Return [x, y] of the center of cell containing provided text 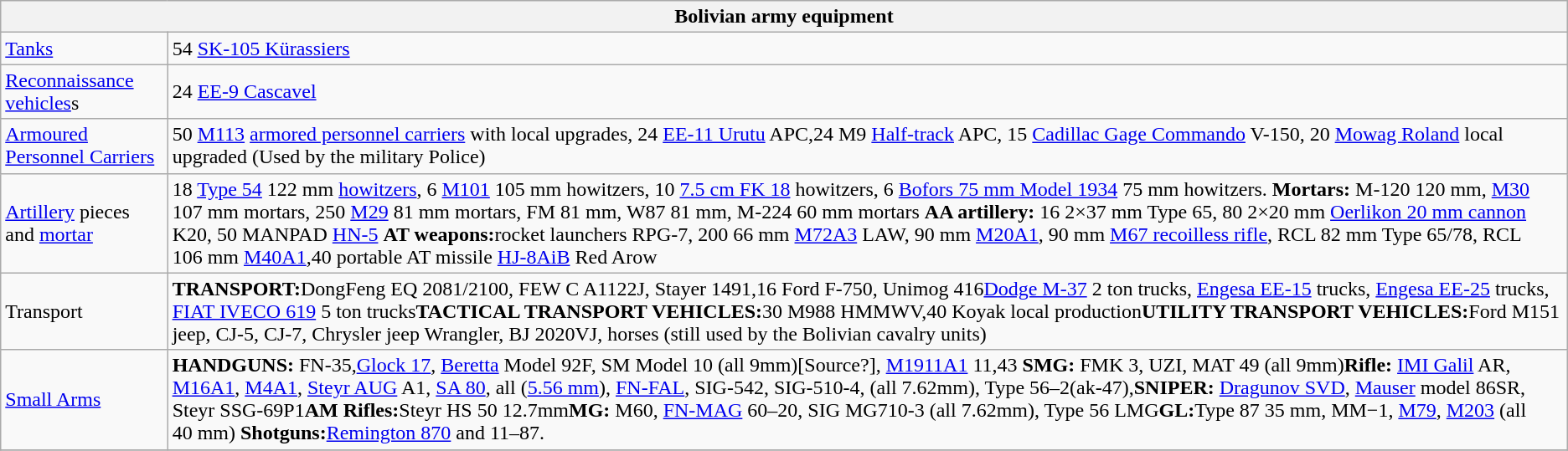
Transport [84, 311]
Bolivian army equipment [784, 17]
Artillery pieces and mortar [84, 223]
54 SK-105 Kürassiers [868, 49]
24 EE-9 Cascavel [868, 92]
Reconnaissance vehicless [84, 92]
Armoured Personnel Carriers [84, 146]
Small Arms [84, 400]
Tanks [84, 49]
